From the cell containing the given text, extract its center point as (X, Y) coordinate. 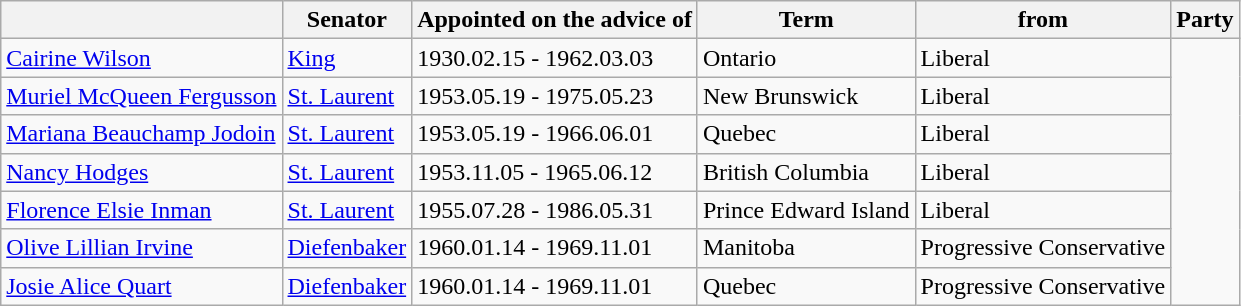
British Columbia (806, 172)
Josie Alice Quart (142, 286)
1955.07.28 - 1986.05.31 (555, 210)
Mariana Beauchamp Jodoin (142, 134)
1953.05.19 - 1966.06.01 (555, 134)
Ontario (806, 58)
1953.11.05 - 1965.06.12 (555, 172)
1953.05.19 - 1975.05.23 (555, 96)
Muriel McQueen Fergusson (142, 96)
Senator (347, 20)
Prince Edward Island (806, 210)
from (1043, 20)
1930.02.15 - 1962.03.03 (555, 58)
Florence Elsie Inman (142, 210)
Cairine Wilson (142, 58)
Olive Lillian Irvine (142, 248)
Manitoba (806, 248)
Term (806, 20)
Party (1205, 20)
King (347, 58)
Nancy Hodges (142, 172)
Appointed on the advice of (555, 20)
New Brunswick (806, 96)
